Return the [X, Y] coordinate for the center point of the cell that contains the specified text.  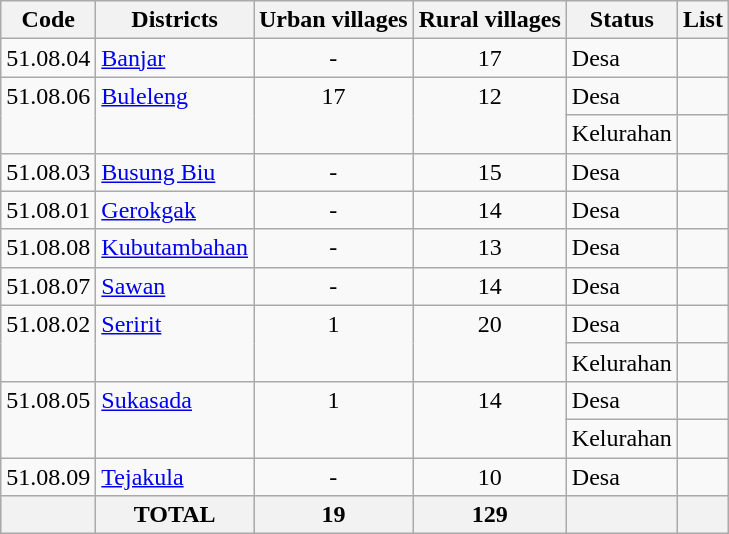
Sawan [175, 286]
Status [622, 20]
Code [48, 20]
15 [490, 172]
51.08.04 [48, 58]
List [702, 20]
13 [490, 248]
51.08.02 [48, 343]
Urban villages [334, 20]
19 [334, 515]
Rural villages [490, 20]
10 [490, 477]
Buleleng [175, 115]
TOTAL [175, 515]
51.08.07 [48, 286]
51.08.01 [48, 210]
129 [490, 515]
Gerokgak [175, 210]
Busung Biu [175, 172]
51.08.08 [48, 248]
Banjar [175, 58]
Tejakula [175, 477]
20 [490, 343]
Sukasada [175, 419]
12 [490, 115]
Seririt [175, 343]
51.08.06 [48, 115]
51.08.05 [48, 419]
Kubutambahan [175, 248]
Districts [175, 20]
51.08.09 [48, 477]
51.08.03 [48, 172]
